Capture the cell that displays the provided text and extract its (X, Y) central coordinate. 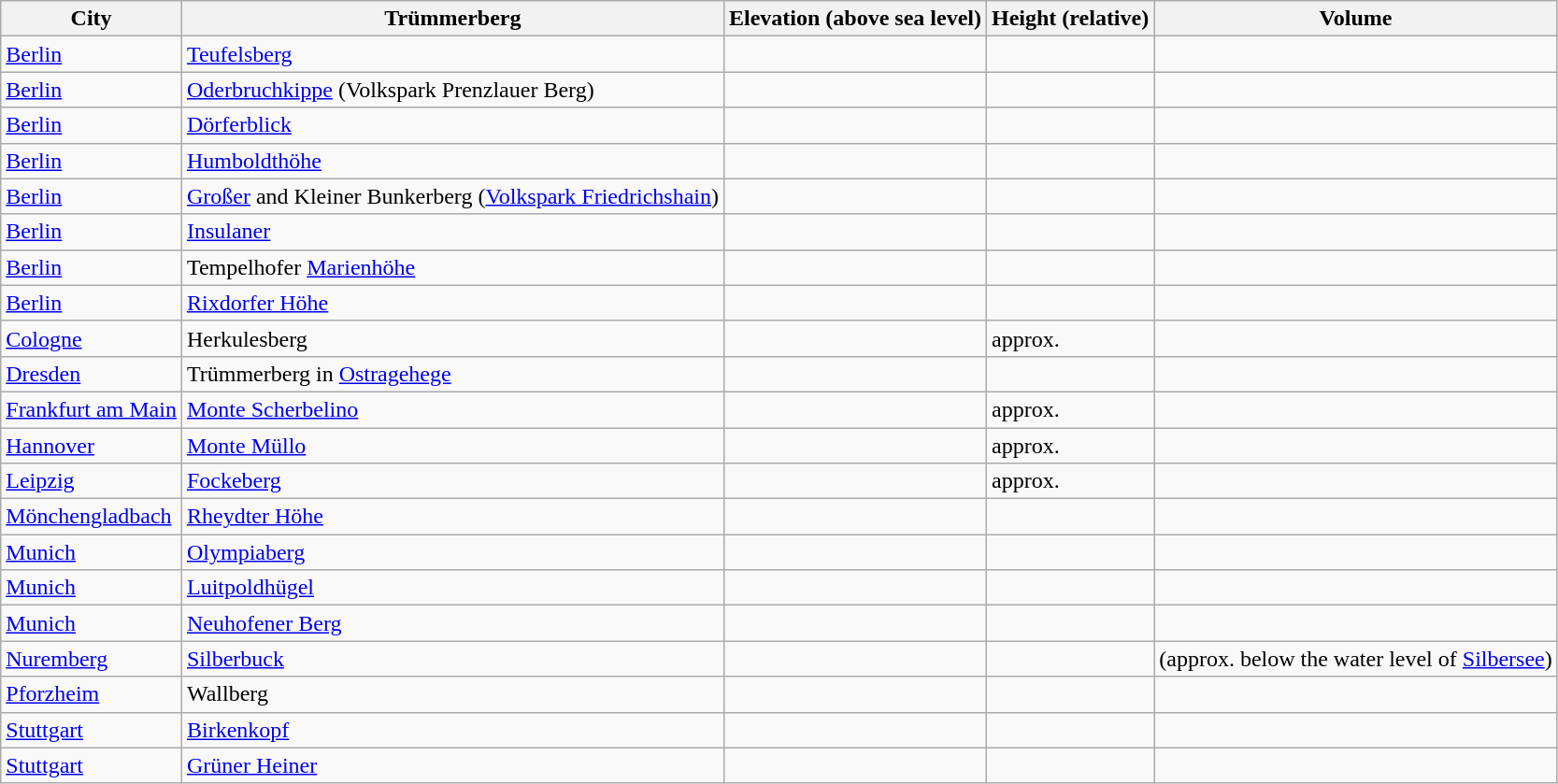
Rheydter Höhe (452, 517)
Grüner Heiner (452, 765)
Silberbuck (452, 659)
Humboldthöhe (452, 161)
Fockeberg (452, 481)
Dörferblick (452, 125)
Monte Scherbelino (452, 409)
Neuhofener Berg (452, 623)
Hannover (92, 446)
Herkulesberg (452, 338)
Trümmerberg (452, 19)
Mönchengladbach (92, 517)
Oderbruchkippe (Volkspark Prenzlauer Berg) (452, 90)
Insulaner (452, 232)
Elevation (above sea level) (854, 19)
Cologne (92, 338)
Olympiaberg (452, 552)
Volume (1356, 19)
Dresden (92, 374)
Birkenkopf (452, 730)
Rixdorfer Höhe (452, 303)
Frankfurt am Main (92, 409)
City (92, 19)
Monte Müllo (452, 446)
Nuremberg (92, 659)
Teufelsberg (452, 54)
Height (relative) (1069, 19)
Tempelhofer Marienhöhe (452, 267)
Leipzig (92, 481)
Pforzheim (92, 694)
Großer and Kleiner Bunkerberg (Volkspark Friedrichshain) (452, 196)
Wallberg (452, 694)
Luitpoldhügel (452, 588)
Trümmerberg in Ostragehege (452, 374)
(approx. below the water level of Silbersee) (1356, 659)
